Find where the given text appears and provide that cell's center as (x, y) coordinate. 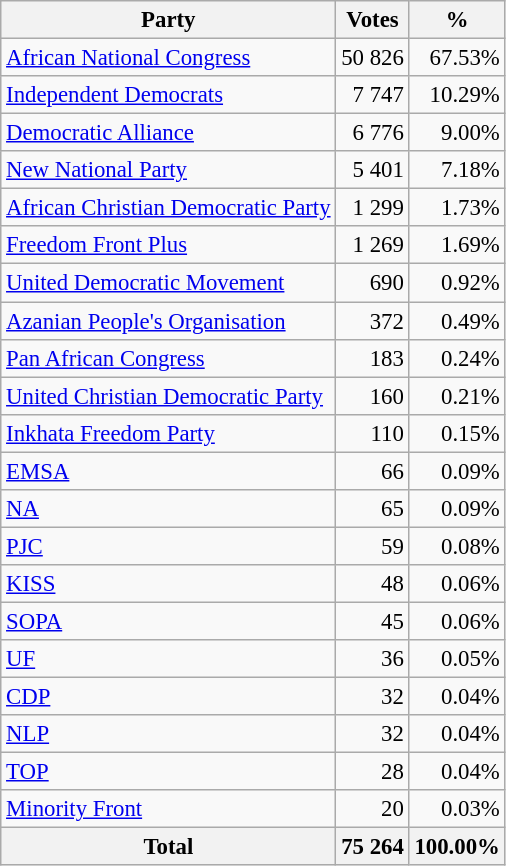
Votes (372, 20)
20 (372, 809)
PJC (168, 546)
UF (168, 659)
NLP (168, 734)
Azanian People's Organisation (168, 321)
African National Congress (168, 58)
10.29% (457, 95)
1.69% (457, 245)
6 776 (372, 133)
372 (372, 321)
KISS (168, 584)
0.05% (457, 659)
% (457, 20)
SOPA (168, 621)
Freedom Front Plus (168, 245)
1 269 (372, 245)
45 (372, 621)
9.00% (457, 133)
7.18% (457, 170)
7 747 (372, 95)
183 (372, 358)
75 264 (372, 847)
Total (168, 847)
0.92% (457, 283)
Inkhata Freedom Party (168, 433)
5 401 (372, 170)
160 (372, 396)
CDP (168, 697)
0.15% (457, 433)
0.08% (457, 546)
United Christian Democratic Party (168, 396)
NA (168, 509)
0.03% (457, 809)
United Democratic Movement (168, 283)
African Christian Democratic Party (168, 208)
Minority Front (168, 809)
28 (372, 772)
110 (372, 433)
Party (168, 20)
36 (372, 659)
65 (372, 509)
New National Party (168, 170)
0.24% (457, 358)
Independent Democrats (168, 95)
48 (372, 584)
Pan African Congress (168, 358)
100.00% (457, 847)
TOP (168, 772)
67.53% (457, 58)
1 299 (372, 208)
59 (372, 546)
EMSA (168, 471)
0.49% (457, 321)
50 826 (372, 58)
Democratic Alliance (168, 133)
66 (372, 471)
1.73% (457, 208)
690 (372, 283)
0.21% (457, 396)
